For the text-containing cell, return its midpoint in [X, Y] coordinate format. 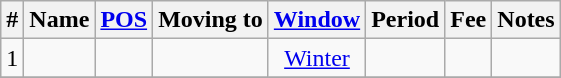
# [12, 20]
Period [406, 20]
Winter [316, 58]
Notes [526, 20]
Fee [468, 20]
Name [60, 20]
POS [124, 20]
Window [316, 20]
1 [12, 58]
Moving to [211, 20]
